Search for the cell housing the specified text and yield its [x, y] center coordinate. 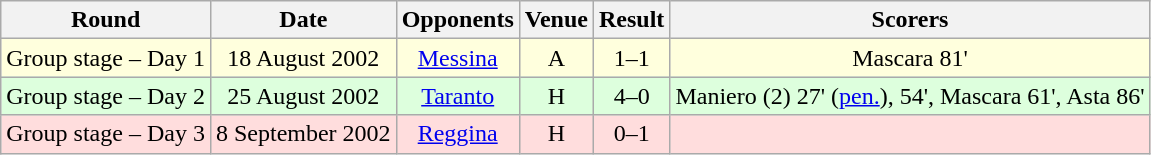
4–0 [631, 96]
Date [303, 20]
Messina [458, 58]
Reggina [458, 134]
1–1 [631, 58]
Venue [556, 20]
0–1 [631, 134]
Round [106, 20]
Mascara 81' [910, 58]
Group stage – Day 2 [106, 96]
18 August 2002 [303, 58]
Group stage – Day 3 [106, 134]
Opponents [458, 20]
Taranto [458, 96]
A [556, 58]
Maniero (2) 27' (pen.), 54', Mascara 61', Asta 86' [910, 96]
25 August 2002 [303, 96]
Result [631, 20]
Group stage – Day 1 [106, 58]
Scorers [910, 20]
8 September 2002 [303, 134]
